Detect which cell encompasses the target text, then output its (x, y) center coordinate. 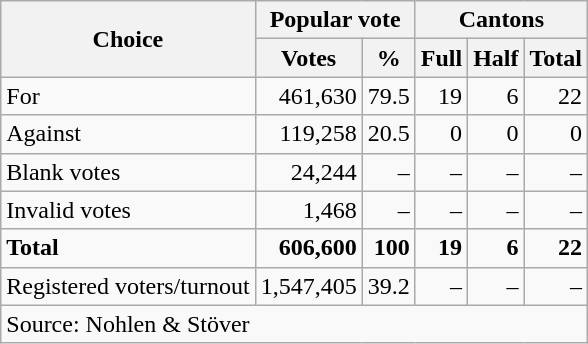
Source: Nohlen & Stöver (294, 324)
Against (128, 134)
Votes (308, 58)
% (388, 58)
606,600 (308, 248)
1,547,405 (308, 286)
Half (496, 58)
79.5 (388, 96)
Choice (128, 39)
39.2 (388, 286)
Blank votes (128, 172)
100 (388, 248)
119,258 (308, 134)
Invalid votes (128, 210)
461,630 (308, 96)
20.5 (388, 134)
24,244 (308, 172)
For (128, 96)
Popular vote (335, 20)
1,468 (308, 210)
Cantons (501, 20)
Full (441, 58)
Registered voters/turnout (128, 286)
